Return (x, y) of the center of cell containing provided text 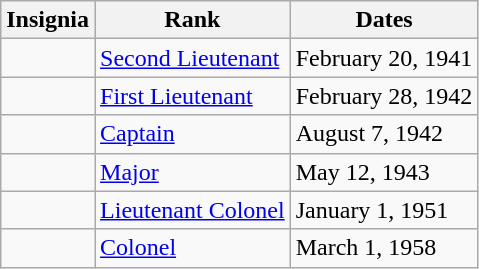
May 12, 1943 (384, 172)
February 20, 1941 (384, 58)
Major (193, 172)
Second Lieutenant (193, 58)
March 1, 1958 (384, 248)
Rank (193, 20)
Insignia (48, 20)
Lieutenant Colonel (193, 210)
August 7, 1942 (384, 134)
Captain (193, 134)
First Lieutenant (193, 96)
February 28, 1942 (384, 96)
January 1, 1951 (384, 210)
Dates (384, 20)
Colonel (193, 248)
